Find where the given text appears and provide that cell's center as (x, y) coordinate. 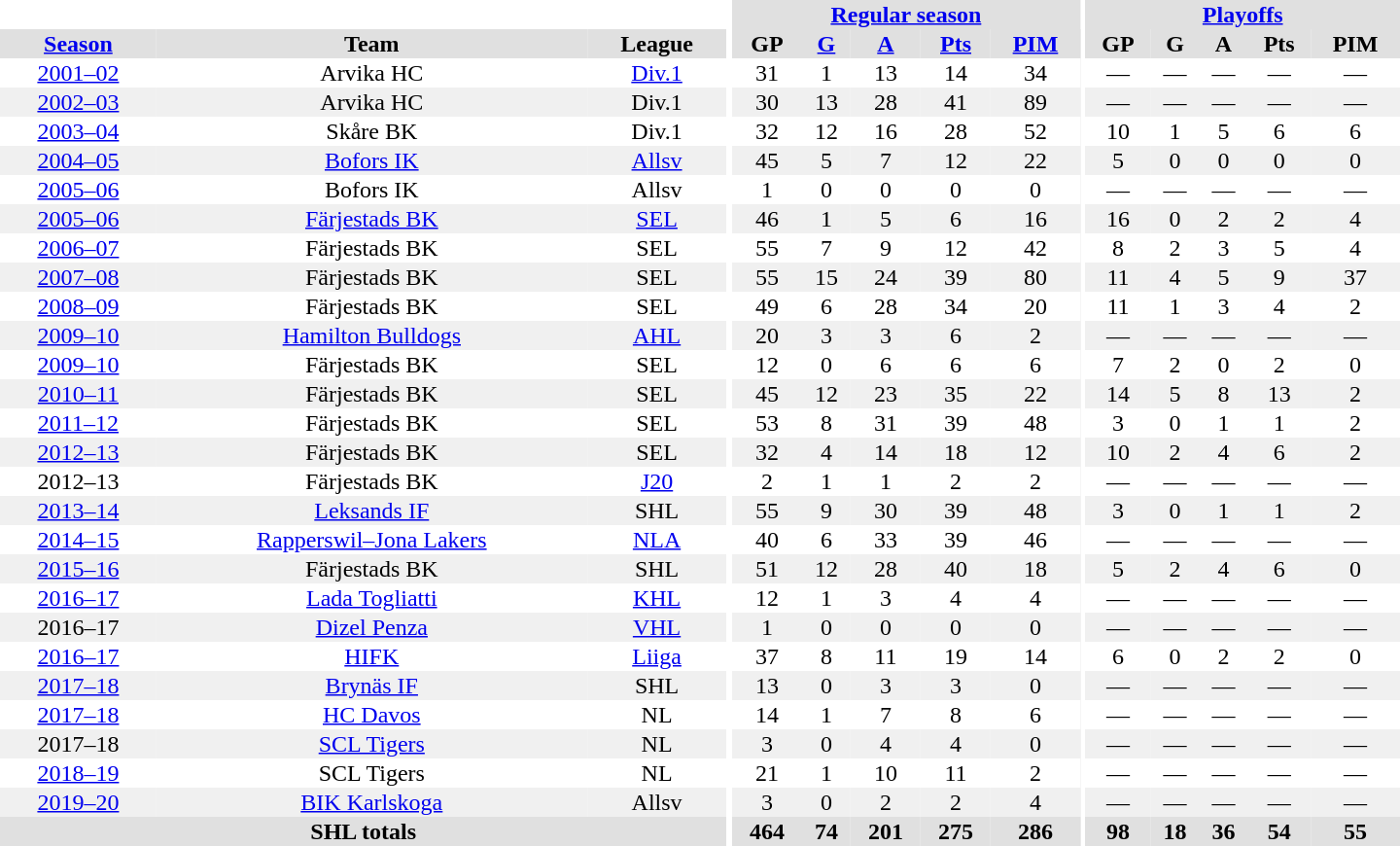
2011–12 (78, 423)
2008–09 (78, 306)
Playoffs (1242, 15)
15 (826, 277)
2007–08 (78, 277)
54 (1279, 831)
201 (886, 831)
Liiga (657, 656)
98 (1118, 831)
464 (767, 831)
80 (1035, 277)
Lada Togliatti (371, 598)
21 (767, 773)
League (657, 44)
2006–07 (78, 248)
2003–04 (78, 131)
2018–19 (78, 773)
2019–20 (78, 802)
49 (767, 306)
2002–03 (78, 102)
286 (1035, 831)
VHL (657, 627)
2010–11 (78, 394)
Leksands IF (371, 511)
HC Davos (371, 715)
74 (826, 831)
BIK Karlskoga (371, 802)
Team (371, 44)
35 (956, 394)
52 (1035, 131)
SHL totals (364, 831)
KHL (657, 598)
2014–15 (78, 540)
23 (886, 394)
Hamilton Bulldogs (371, 335)
Rapperswil–Jona Lakers (371, 540)
89 (1035, 102)
51 (767, 569)
Season (78, 44)
2001–02 (78, 73)
53 (767, 423)
HIFK (371, 656)
2015–16 (78, 569)
Regular season (906, 15)
J20 (657, 481)
Brynäs IF (371, 686)
24 (886, 277)
42 (1035, 248)
Skåre BK (371, 131)
NLA (657, 540)
41 (956, 102)
33 (886, 540)
Dizel Penza (371, 627)
2004–05 (78, 160)
36 (1223, 831)
AHL (657, 335)
275 (956, 831)
19 (956, 656)
2013–14 (78, 511)
